Locate the cell with the specified text and output its [X, Y] center coordinate. 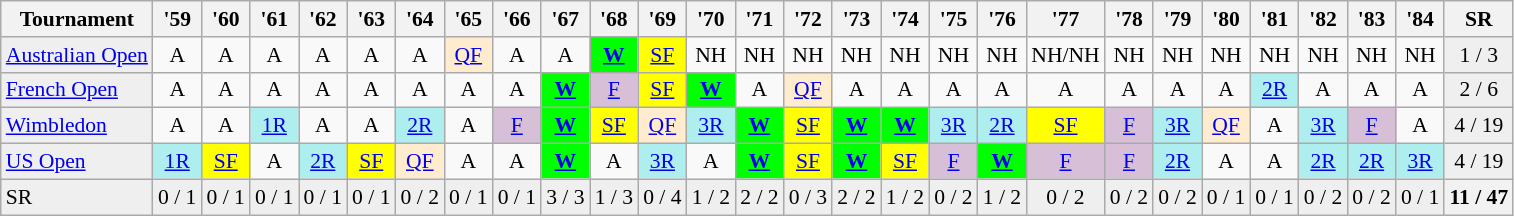
'79 [1178, 19]
Australian Open [77, 55]
0 / 3 [808, 197]
'64 [420, 19]
'67 [566, 19]
'83 [1372, 19]
'73 [856, 19]
Tournament [77, 19]
'72 [808, 19]
'63 [372, 19]
'84 [1420, 19]
'77 [1065, 19]
0 / 4 [662, 197]
Wimbledon [77, 126]
'82 [1324, 19]
2 / 6 [1478, 90]
US Open [77, 162]
'76 [1002, 19]
'74 [906, 19]
NH/NH [1065, 55]
'70 [712, 19]
11 / 47 [1478, 197]
'78 [1130, 19]
'69 [662, 19]
'75 [954, 19]
'60 [226, 19]
'71 [760, 19]
French Open [77, 90]
'65 [468, 19]
'68 [614, 19]
'62 [322, 19]
'61 [274, 19]
'80 [1226, 19]
'66 [518, 19]
'59 [178, 19]
3 / 3 [566, 197]
'81 [1274, 19]
